Find where the given text appears and provide that cell's center as [X, Y] coordinate. 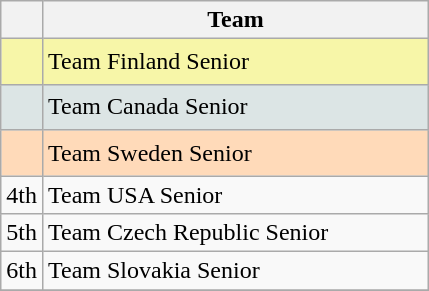
Team USA Senior [235, 195]
4th [22, 195]
Team Slovakia Senior [235, 271]
Team Czech Republic Senior [235, 233]
Team Finland Senior [235, 62]
Team Canada Senior [235, 107]
Team Sweden Senior [235, 153]
6th [22, 271]
Team [235, 20]
5th [22, 233]
